Return [X, Y] of the center of cell containing provided text 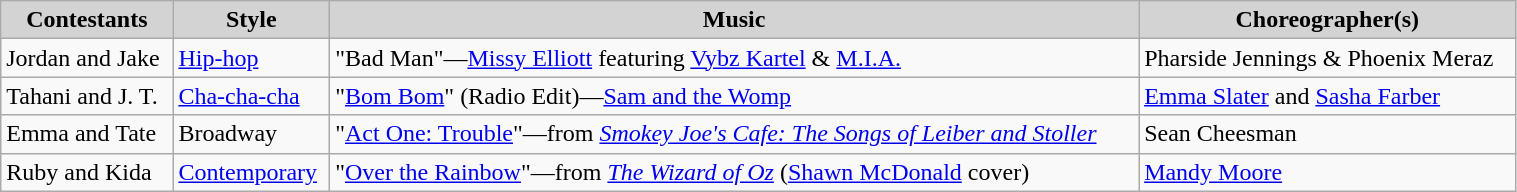
Broadway [252, 134]
Contemporary [252, 172]
Emma and Tate [87, 134]
Contestants [87, 20]
Emma Slater and Sasha Farber [1328, 96]
Choreographer(s) [1328, 20]
"Bom Bom" (Radio Edit)—Sam and the Womp [734, 96]
Tahani and J. T. [87, 96]
"Bad Man"—Missy Elliott featuring Vybz Kartel & M.I.A. [734, 58]
Pharside Jennings & Phoenix Meraz [1328, 58]
Ruby and Kida [87, 172]
Music [734, 20]
Jordan and Jake [87, 58]
Style [252, 20]
Sean Cheesman [1328, 134]
Mandy Moore [1328, 172]
"Over the Rainbow"—from The Wizard of Oz (Shawn McDonald cover) [734, 172]
Cha-cha-cha [252, 96]
"Act One: Trouble"—from Smokey Joe's Cafe: The Songs of Leiber and Stoller [734, 134]
Hip-hop [252, 58]
